Identify which cell holds the provided text, then report its [x, y] central coordinate. 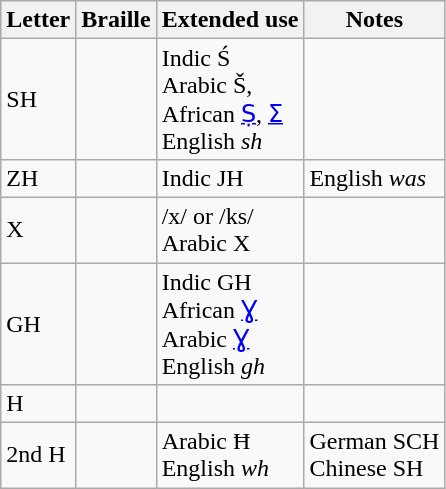
ZH [38, 178]
Letter [38, 20]
Braille [116, 20]
Extended use [230, 20]
Notes [374, 20]
Indic ŚArabic Š,African Ṣ, ƩEnglish sh [230, 100]
X [38, 230]
Indic JH [230, 178]
SH [38, 100]
/x/ or /ks/Arabic X [230, 230]
GH [38, 323]
English was [374, 178]
German SCHChinese SH [374, 456]
Indic GHAfrican ƔArabic ƔEnglish gh [230, 323]
2nd H [38, 456]
H [38, 404]
Arabic ĦEnglish wh [230, 456]
